Find where the given text appears and provide that cell's center as [x, y] coordinate. 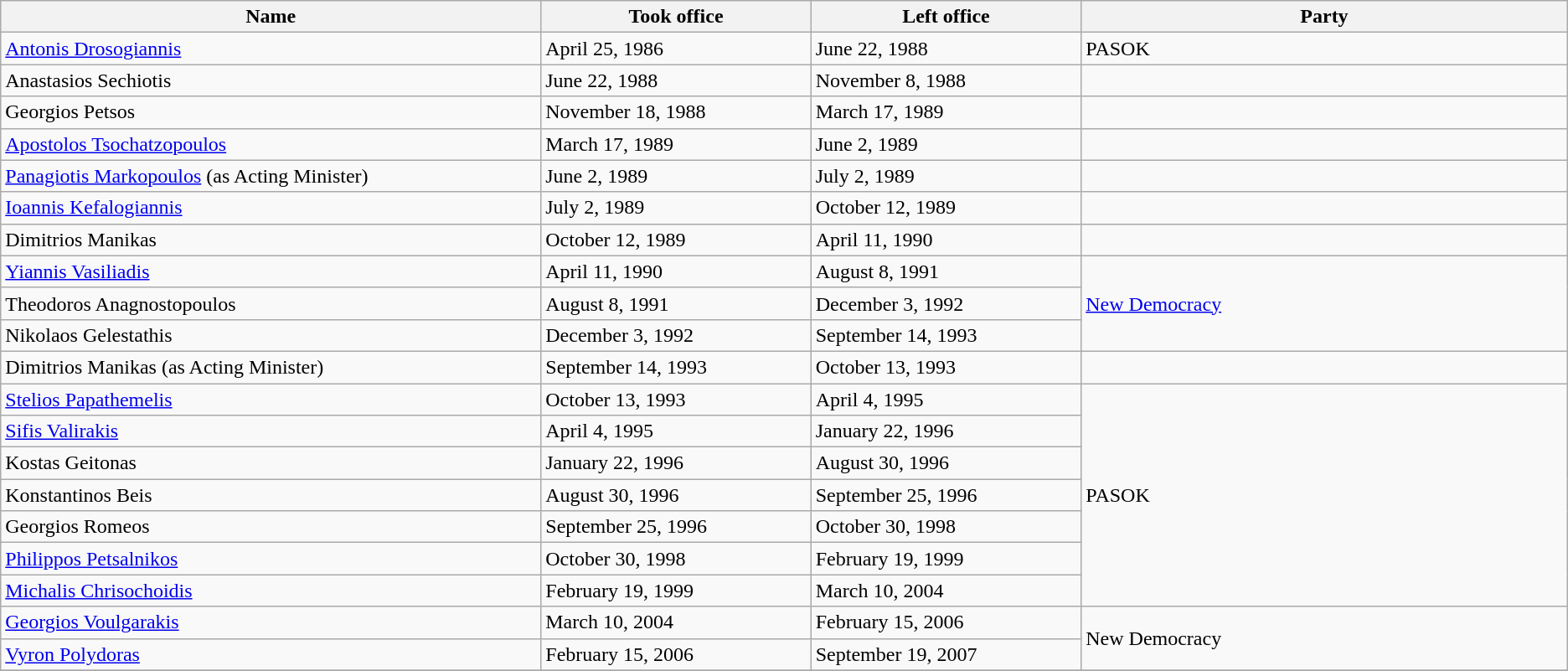
April 25, 1986 [676, 49]
Nikolaos Gelestathis [271, 335]
Georgios Voulgarakis [271, 622]
Philippos Petsalnikos [271, 559]
Took office [676, 17]
November 18, 1988 [676, 112]
Apostolos Tsochatzopoulos [271, 144]
Yiannis Vasiliadis [271, 271]
Sifis Valirakis [271, 431]
Party [1325, 17]
Konstantinos Beis [271, 495]
Dimitrios Manikas (as Acting Minister) [271, 367]
Kostas Geitonas [271, 463]
Left office [946, 17]
Stelios Papathemelis [271, 400]
September 19, 2007 [946, 654]
Theodoros Anagnostopoulos [271, 303]
Georgios Romeos [271, 527]
Panagiotis Markopoulos (as Acting Minister) [271, 176]
Michalis Chrisochoidis [271, 591]
Dimitrios Manikas [271, 240]
November 8, 1988 [946, 80]
Georgios Petsos [271, 112]
Name [271, 17]
Antonis Drosogiannis [271, 49]
Ioannis Kefalogiannis [271, 208]
Anastasios Sechiotis [271, 80]
Vyron Polydoras [271, 654]
